From the cell containing the given text, extract its center point as (X, Y) coordinate. 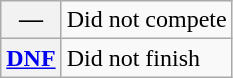
Did not compete (146, 20)
— (31, 20)
Did not finish (146, 58)
DNF (31, 58)
